Search for the cell housing the specified text and yield its (x, y) center coordinate. 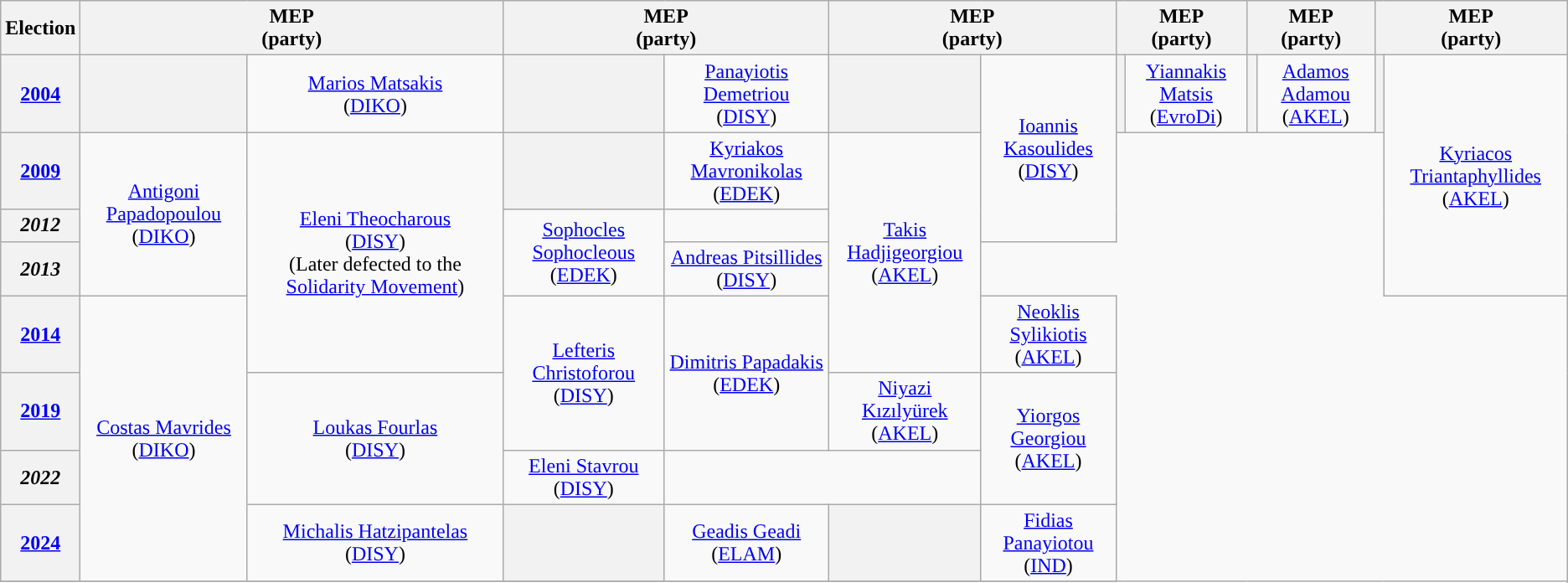
Dimitris Papadakis(EDEK) (747, 373)
Eleni Stavrou (DISY) (584, 477)
Geadis Geadi(ELAM) (747, 543)
2014 (40, 334)
Antigoni Papadopoulou(DIKO) (164, 214)
Lefteris Christoforou(DISY) (584, 373)
Election (40, 28)
Andreas Pitsillides(DISY) (747, 268)
2012 (40, 225)
Michalis Hatzipantelas(DISY) (375, 543)
Loukas Fourlas(DISY) (375, 439)
Kyriacos Triantaphyllides(AKEL) (1476, 176)
Yiorgos Georgiou(AKEL) (1049, 439)
2019 (40, 411)
2022 (40, 477)
Neoklis Sylikiotis(AKEL) (1049, 334)
Fidias Panayiotou(IND) (1049, 543)
Eleni Theocharous(DISY)(Later defected to the Solidarity Movement) (375, 253)
Sophocles Sophocleous(EDEK) (584, 253)
Kyriakos Mavronikolas(EDEK) (747, 171)
Costas Mavrides(DIKO) (164, 439)
Ioannis Kasoulides(DISY) (1049, 148)
Panayiotis Demetriou(DISY) (747, 94)
Niyazi Kızılyürek(AKEL) (905, 411)
2024 (40, 543)
Adamos Adamou(AKEL) (1315, 94)
Takis Hadjigeorgiou(AKEL) (905, 253)
Marios Matsakis(DIKO) (375, 94)
2013 (40, 268)
2009 (40, 171)
Yiannakis Matsis(EvroDi) (1186, 94)
2004 (40, 94)
